Capture the cell that displays the provided text and extract its [x, y] central coordinate. 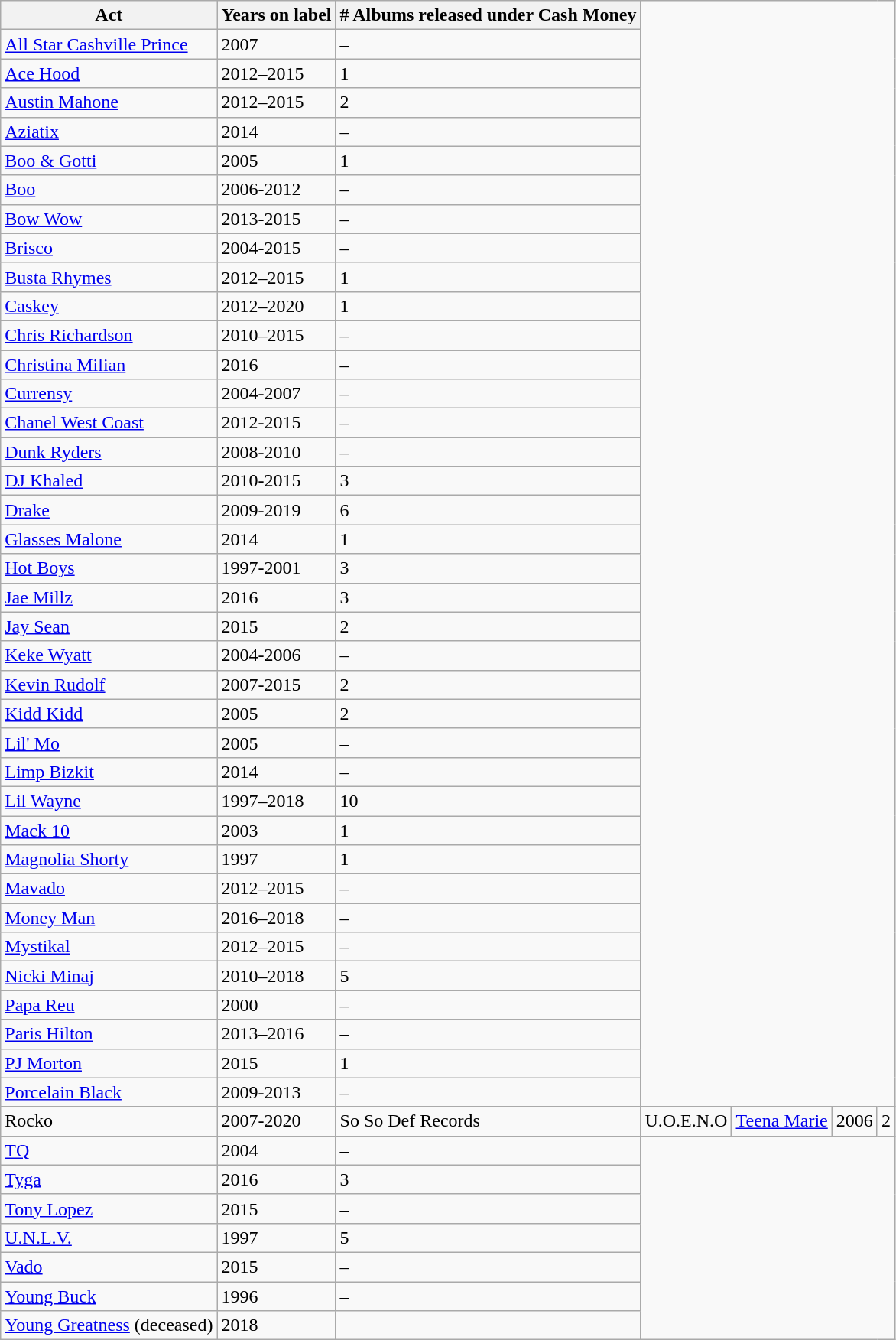
Young Buck [109, 1296]
2003 [277, 830]
Money Man [109, 918]
Limp Bizkit [109, 772]
Austin Mahone [109, 102]
2009-2019 [277, 510]
Magnolia Shorty [109, 860]
Lil' Mo [109, 743]
Act [109, 15]
# Albums released under Cash Money [488, 15]
Hot Boys [109, 568]
Bow Wow [109, 219]
Aziatix [109, 132]
Kidd Kidd [109, 714]
Chris Richardson [109, 335]
Boo [109, 190]
2018 [277, 1325]
2010–2015 [277, 335]
Boo & Gotti [109, 161]
2007-2020 [277, 1121]
Ace Hood [109, 73]
Tyga [109, 1179]
2004-2015 [277, 248]
Mystikal [109, 947]
Tony Lopez [109, 1208]
Years on label [277, 15]
Lil Wayne [109, 801]
Chanel West Coast [109, 423]
2006 [855, 1121]
Mavado [109, 889]
PJ Morton [109, 1063]
Glasses Malone [109, 539]
Drake [109, 510]
2012–2020 [277, 306]
2007-2015 [277, 685]
Nicki Minaj [109, 976]
Busta Rhymes [109, 277]
Rocko [109, 1121]
2004 [277, 1150]
Brisco [109, 248]
2010-2015 [277, 481]
U.O.E.N.O [687, 1121]
2007 [277, 44]
1997–2018 [277, 801]
1996 [277, 1296]
2009-2013 [277, 1092]
2013–2016 [277, 1034]
Christina Milian [109, 365]
2008-2010 [277, 452]
Jae Millz [109, 597]
2000 [277, 1005]
Young Greatness (deceased) [109, 1325]
Mack 10 [109, 830]
2004-2007 [277, 394]
2012-2015 [277, 423]
2010–2018 [277, 976]
TQ [109, 1150]
Porcelain Black [109, 1092]
Kevin Rudolf [109, 685]
2006-2012 [277, 190]
Jay Sean [109, 626]
Keke Wyatt [109, 655]
2004-2006 [277, 655]
So So Def Records [488, 1121]
All Star Cashville Prince [109, 44]
2016–2018 [277, 918]
Dunk Ryders [109, 452]
Paris Hilton [109, 1034]
Currensy [109, 394]
2013-2015 [277, 219]
Teena Marie [781, 1121]
1997-2001 [277, 568]
6 [488, 510]
10 [488, 801]
DJ Khaled [109, 481]
U.N.L.V. [109, 1238]
Caskey [109, 306]
Papa Reu [109, 1005]
Vado [109, 1267]
